Search for the cell housing the specified text and yield its (x, y) center coordinate. 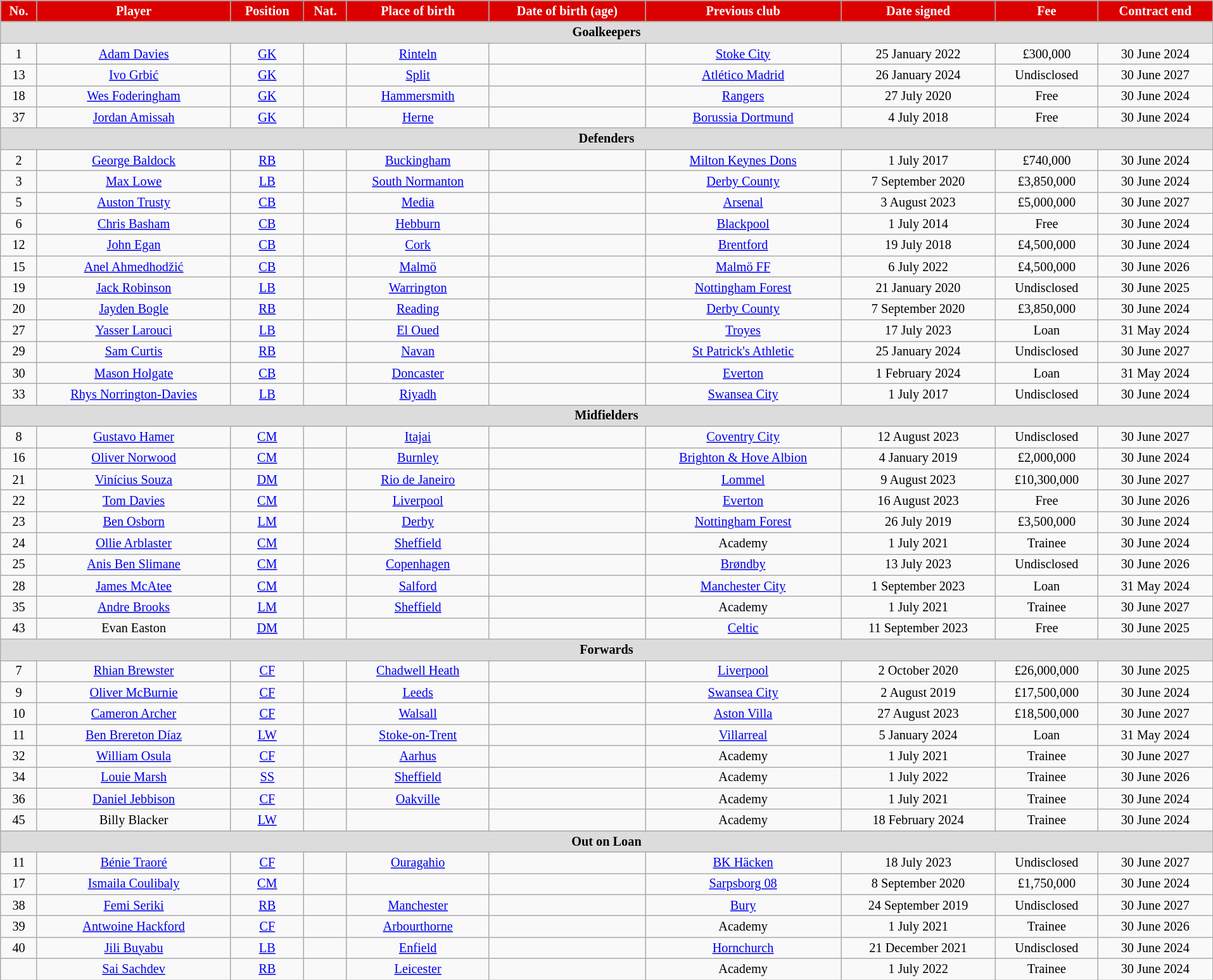
Aarhus (418, 756)
Antwoine Hackford (134, 926)
Place of birth (418, 11)
Blackpool (744, 224)
Fee (1046, 11)
Atlético Madrid (744, 75)
Malmö (418, 267)
Date signed (918, 11)
£5,000,000 (1046, 203)
Evan Easton (134, 628)
Manchester (418, 905)
Mason Holgate (134, 373)
7 (19, 671)
11 September 2023 (918, 628)
£18,500,000 (1046, 713)
12 (19, 245)
20 (19, 309)
Anis Ben Slimane (134, 564)
9 August 2023 (918, 480)
SS (267, 777)
Stoke City (744, 53)
Bénie Traoré (134, 863)
Sam Curtis (134, 352)
Ouragahio (418, 863)
Warrington (418, 288)
Contract end (1155, 11)
South Normanton (418, 181)
Oakville (418, 799)
Walsall (418, 713)
Rangers (744, 96)
Jayden Bogle (134, 309)
Femi Seriki (134, 905)
1 September 2023 (918, 586)
Media (418, 203)
24 (19, 543)
34 (19, 777)
Cameron Archer (134, 713)
Max Lowe (134, 181)
Riyadh (418, 394)
25 January 2022 (918, 53)
Lommel (744, 480)
Aston Villa (744, 713)
Enfield (418, 948)
12 August 2023 (918, 436)
Hebburn (418, 224)
£26,000,000 (1046, 671)
James McAtee (134, 586)
Copenhagen (418, 564)
Derby (418, 522)
Ivo Grbić (134, 75)
Villarreal (744, 735)
Brighton & Hove Albion (744, 458)
Milton Keynes Dons (744, 160)
George Baldock (134, 160)
29 (19, 352)
3 (19, 181)
Adam Davies (134, 53)
Yasser Larouci (134, 330)
30 (19, 373)
5 (19, 203)
Bury (744, 905)
Ismaila Coulibaly (134, 884)
13 (19, 75)
Defenders (607, 139)
Oliver Norwood (134, 458)
39 (19, 926)
8 September 2020 (918, 884)
Doncaster (418, 373)
Rhian Brewster (134, 671)
Stoke-on-Trent (418, 735)
Split (418, 75)
£1,750,000 (1046, 884)
18 February 2024 (918, 820)
Jordan Amissah (134, 117)
Ben Brereton Díaz (134, 735)
4 July 2018 (918, 117)
43 (19, 628)
19 July 2018 (918, 245)
Louie Marsh (134, 777)
Burnley (418, 458)
Ollie Arblaster (134, 543)
Malmö FF (744, 267)
Previous club (744, 11)
£300,000 (1046, 53)
37 (19, 117)
1 (19, 53)
Rinteln (418, 53)
Rio de Janeiro (418, 480)
25 January 2024 (918, 352)
BK Häcken (744, 863)
Manchester City (744, 586)
Herne (418, 117)
Midfielders (607, 416)
27 (19, 330)
Navan (418, 352)
2 August 2019 (918, 692)
16 (19, 458)
Gustavo Hamer (134, 436)
3 August 2023 (918, 203)
Brentford (744, 245)
15 (19, 267)
Buckingham (418, 160)
4 January 2019 (918, 458)
22 (19, 500)
£2,000,000 (1046, 458)
Date of birth (age) (567, 11)
28 (19, 586)
El Oued (418, 330)
21 (19, 480)
Brøndby (744, 564)
23 (19, 522)
19 (19, 288)
17 (19, 884)
Salford (418, 586)
Nat. (326, 11)
40 (19, 948)
Billy Blacker (134, 820)
William Osula (134, 756)
Arbourthorne (418, 926)
Troyes (744, 330)
26 July 2019 (918, 522)
£3,500,000 (1046, 522)
6 (19, 224)
9 (19, 692)
Coventry City (744, 436)
Player (134, 11)
Itajai (418, 436)
24 September 2019 (918, 905)
35 (19, 607)
17 July 2023 (918, 330)
Ben Osborn (134, 522)
Leeds (418, 692)
Goalkeepers (607, 32)
Reading (418, 309)
Tom Davies (134, 500)
8 (19, 436)
Borussia Dortmund (744, 117)
16 August 2023 (918, 500)
27 August 2023 (918, 713)
Arsenal (744, 203)
18 (19, 96)
36 (19, 799)
Hammersmith (418, 96)
2 October 2020 (918, 671)
27 July 2020 (918, 96)
25 (19, 564)
38 (19, 905)
Forwards (607, 650)
No. (19, 11)
26 January 2024 (918, 75)
Rhys Norrington-Davies (134, 394)
Jili Buyabu (134, 948)
Vinícius Souza (134, 480)
Anel Ahmedhodžić (134, 267)
10 (19, 713)
£17,500,000 (1046, 692)
21 January 2020 (918, 288)
Position (267, 11)
Jack Robinson (134, 288)
St Patrick's Athletic (744, 352)
Auston Trusty (134, 203)
33 (19, 394)
Chris Basham (134, 224)
1 February 2024 (918, 373)
18 July 2023 (918, 863)
32 (19, 756)
Sarpsborg 08 (744, 884)
Sai Sachdev (134, 969)
Andre Brooks (134, 607)
21 December 2021 (918, 948)
Out on Loan (607, 841)
Leicester (418, 969)
Chadwell Heath (418, 671)
6 July 2022 (918, 267)
£10,300,000 (1046, 480)
Daniel Jebbison (134, 799)
Cork (418, 245)
5 January 2024 (918, 735)
Hornchurch (744, 948)
45 (19, 820)
13 July 2023 (918, 564)
2 (19, 160)
£740,000 (1046, 160)
Oliver McBurnie (134, 692)
Wes Foderingham (134, 96)
Celtic (744, 628)
John Egan (134, 245)
1 July 2014 (918, 224)
